Return [x, y] of the center of cell containing provided text 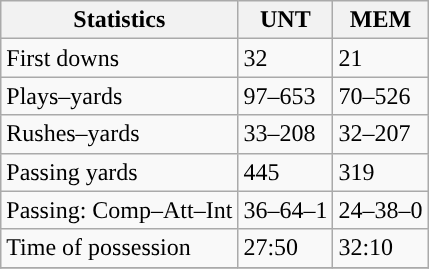
First downs [120, 58]
32:10 [380, 248]
Rushes–yards [120, 134]
33–208 [286, 134]
97–653 [286, 96]
24–38–0 [380, 210]
21 [380, 58]
Time of possession [120, 248]
27:50 [286, 248]
MEM [380, 20]
319 [380, 172]
36–64–1 [286, 210]
UNT [286, 20]
32–207 [380, 134]
32 [286, 58]
Passing: Comp–Att–Int [120, 210]
70–526 [380, 96]
Passing yards [120, 172]
Plays–yards [120, 96]
445 [286, 172]
Statistics [120, 20]
